From the cell containing the given text, extract its center point as (X, Y) coordinate. 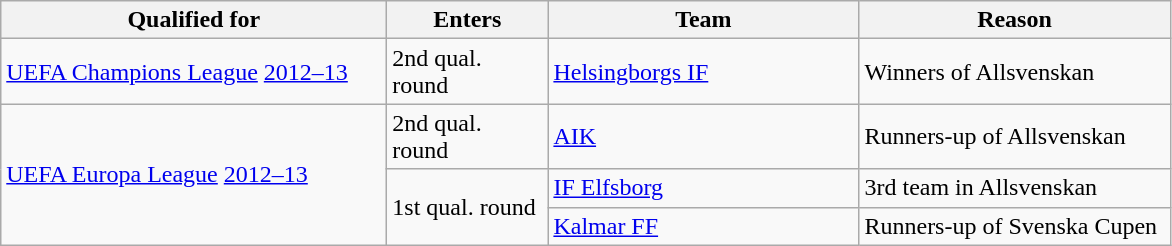
AIK (704, 136)
3rd team in Allsvenskan (1014, 188)
Team (704, 20)
UEFA Champions League 2012–13 (194, 72)
UEFA Europa League 2012–13 (194, 174)
Reason (1014, 20)
Helsingborgs IF (704, 72)
1st qual. round (468, 207)
Runners-up of Svenska Cupen (1014, 226)
Qualified for (194, 20)
IF Elfsborg (704, 188)
Runners-up of Allsvenskan (1014, 136)
Kalmar FF (704, 226)
Winners of Allsvenskan (1014, 72)
Enters (468, 20)
